Detect which cell encompasses the target text, then output its (X, Y) center coordinate. 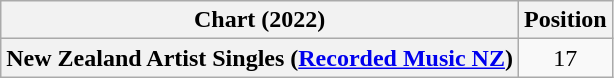
Chart (2022) (260, 20)
Position (565, 20)
New Zealand Artist Singles (Recorded Music NZ) (260, 58)
17 (565, 58)
